Identify which cell holds the provided text, then report its (x, y) central coordinate. 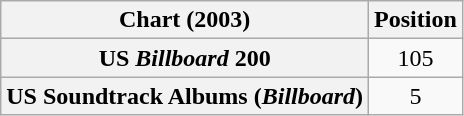
US Billboard 200 (185, 58)
Chart (2003) (185, 20)
5 (416, 96)
US Soundtrack Albums (Billboard) (185, 96)
105 (416, 58)
Position (416, 20)
